Scan for the cell matching the given text and deliver its [x, y] coordinate at center. 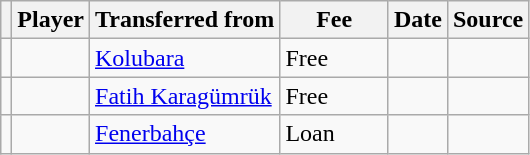
Player [51, 20]
Fatih Karagümrük [185, 96]
Source [488, 20]
Loan [334, 134]
Transferred from [185, 20]
Date [418, 20]
Kolubara [185, 58]
Fee [334, 20]
Fenerbahçe [185, 134]
